Output the [x, y] coordinate of the center of the cell containing the given text.  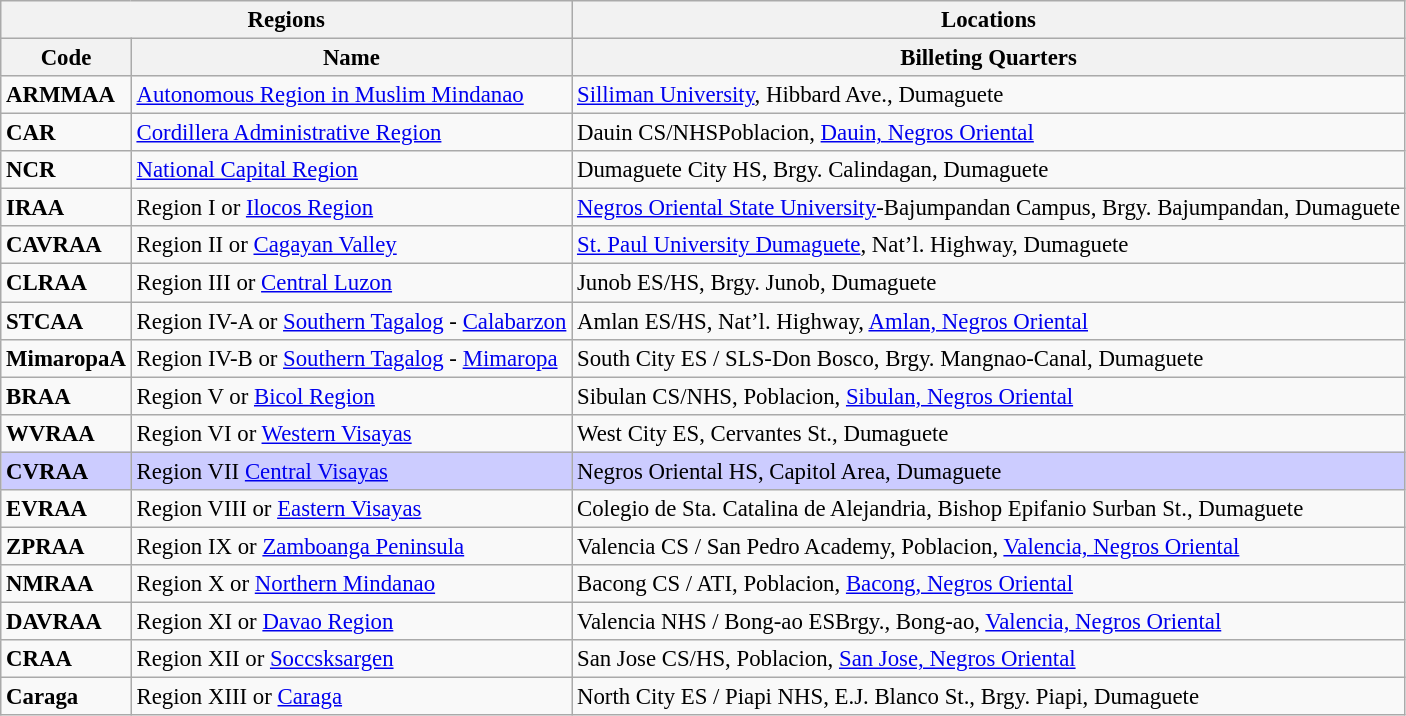
Caraga [66, 697]
Region VII Central Visayas [352, 471]
Region X or Northern Mindanao [352, 584]
CVRAA [66, 471]
MimaropaA [66, 358]
Valencia NHS / Bong-ao ESBrgy., Bong-ao, Valencia, Negros Oriental [989, 621]
Region IV-A or Southern Tagalog - Calabarzon [352, 321]
Region XII or Soccsksargen [352, 659]
Negros Oriental HS, Capitol Area, Dumaguete [989, 471]
CLRAA [66, 283]
DAVRAA [66, 621]
EVRAA [66, 509]
Valencia CS / San Pedro Academy, Poblacion, Valencia, Negros Oriental [989, 546]
Silliman University, Hibbard Ave., Dumaguete [989, 95]
Autonomous Region in Muslim Mindanao [352, 95]
Billeting Quarters [989, 58]
Bacong CS / ATI, Poblacion, Bacong, Negros Oriental [989, 584]
Amlan ES/HS, Nat’l. Highway, Amlan, Negros Oriental [989, 321]
Locations [989, 20]
BRAA [66, 396]
NCR [66, 170]
Name [352, 58]
South City ES / SLS-Don Bosco, Brgy. Mangnao-Canal, Dumaguete [989, 358]
Region II or Cagayan Valley [352, 245]
NMRAA [66, 584]
CRAA [66, 659]
CAR [66, 133]
St. Paul University Dumaguete, Nat’l. Highway, Dumaguete [989, 245]
Region XI or Davao Region [352, 621]
Region I or Ilocos Region [352, 208]
Region IV-B or Southern Tagalog - Mimaropa [352, 358]
North City ES / Piapi NHS, E.J. Blanco St., Brgy. Piapi, Dumaguete [989, 697]
Regions [286, 20]
Region VIII or Eastern Visayas [352, 509]
WVRAA [66, 433]
Region V or Bicol Region [352, 396]
Code [66, 58]
Junob ES/HS, Brgy. Junob, Dumaguete [989, 283]
ZPRAA [66, 546]
West City ES, Cervantes St., Dumaguete [989, 433]
National Capital Region [352, 170]
Colegio de Sta. Catalina de Alejandria, Bishop Epifanio Surban St., Dumaguete [989, 509]
Dumaguete City HS, Brgy. Calindagan, Dumaguete [989, 170]
Sibulan CS/NHS, Poblacion, Sibulan, Negros Oriental [989, 396]
Cordillera Administrative Region [352, 133]
Region IX or Zamboanga Peninsula [352, 546]
Region XIII or Caraga [352, 697]
Dauin CS/NHSPoblacion, Dauin, Negros Oriental [989, 133]
IRAA [66, 208]
Negros Oriental State University-Bajumpandan Campus, Brgy. Bajumpandan, Dumaguete [989, 208]
Region VI or Western Visayas [352, 433]
Region III or Central Luzon [352, 283]
San Jose CS/HS, Poblacion, San Jose, Negros Oriental [989, 659]
ARMMAA [66, 95]
STCAA [66, 321]
CAVRAA [66, 245]
